Search for the cell housing the specified text and yield its [x, y] center coordinate. 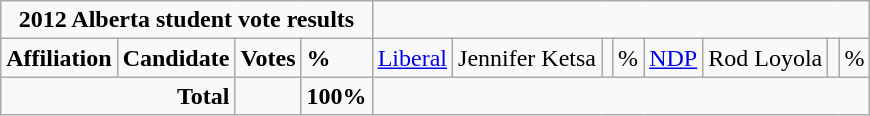
Rod Loyola [766, 58]
NDP [674, 58]
Votes [268, 58]
Candidate [176, 58]
Total [118, 96]
100% [336, 96]
Affiliation [59, 58]
Liberal [412, 58]
2012 Alberta student vote results [186, 20]
Jennifer Ketsa [528, 58]
